Provide the (x, y) coordinate of the cell's center where the given text is located.  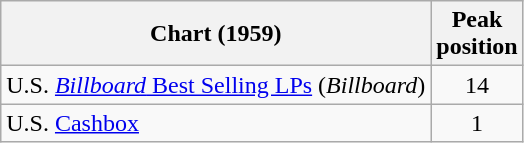
U.S. Billboard Best Selling LPs (Billboard) (216, 85)
Chart (1959) (216, 34)
U.S. Cashbox (216, 123)
1 (477, 123)
Peakposition (477, 34)
14 (477, 85)
